Provide the [X, Y] coordinate of the cell's center where the given text is located.  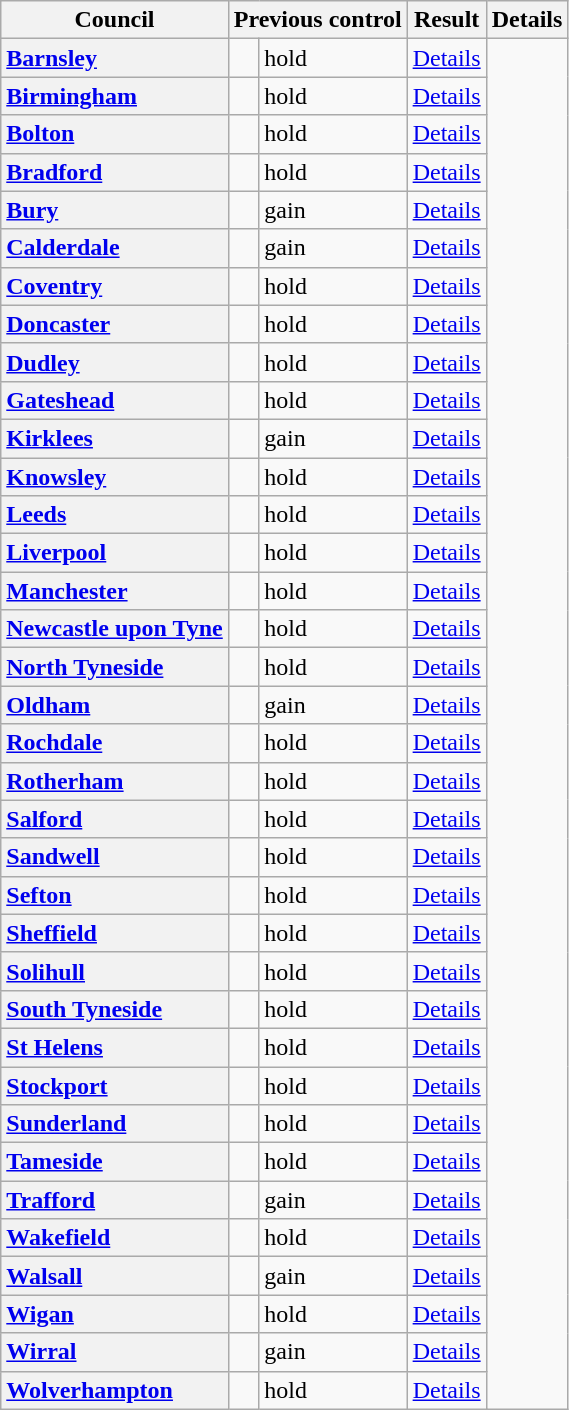
Rochdale [115, 743]
Sheffield [115, 933]
Newcastle upon Tyne [115, 629]
Dudley [115, 362]
Gateshead [115, 400]
Calderdale [115, 248]
Wirral [115, 1352]
Salford [115, 819]
Manchester [115, 591]
Result [446, 20]
Liverpool [115, 553]
Knowsley [115, 477]
Walsall [115, 1276]
Barnsley [115, 58]
Sandwell [115, 857]
North Tyneside [115, 667]
Sunderland [115, 1124]
Council [115, 20]
Leeds [115, 515]
Wigan [115, 1314]
Kirklees [115, 438]
Oldham [115, 705]
Doncaster [115, 324]
Rotherham [115, 781]
Tameside [115, 1162]
Birmingham [115, 96]
Stockport [115, 1085]
South Tyneside [115, 1009]
Wakefield [115, 1238]
Previous control [318, 20]
Bury [115, 210]
Coventry [115, 286]
Bolton [115, 134]
Wolverhampton [115, 1390]
Trafford [115, 1200]
St Helens [115, 1047]
Solihull [115, 971]
Sefton [115, 895]
Bradford [115, 172]
